Determine the [X, Y] coordinate at the center of the cell enclosing the given text.  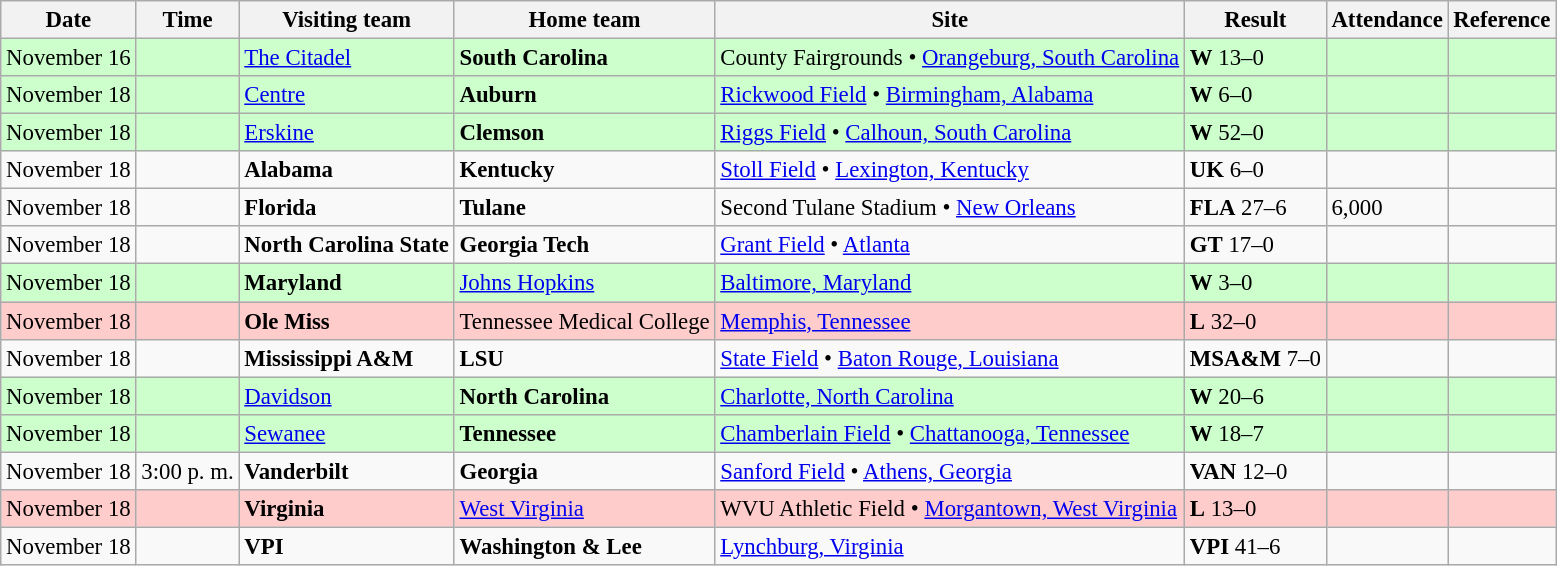
Washington & Lee [584, 546]
W 3–0 [1256, 283]
6,000 [1387, 208]
Auburn [584, 95]
VPI [346, 546]
Virginia [346, 509]
3:00 p. m. [188, 471]
Second Tulane Stadium • New Orleans [950, 208]
Sanford Field • Athens, Georgia [950, 471]
Florida [346, 208]
Sewanee [346, 433]
W 13–0 [1256, 58]
L 32–0 [1256, 321]
VAN 12–0 [1256, 471]
Tennessee Medical College [584, 321]
Davidson [346, 396]
Johns Hopkins [584, 283]
Tulane [584, 208]
GT 17–0 [1256, 245]
Maryland [346, 283]
Riggs Field • Calhoun, South Carolina [950, 133]
W 18–7 [1256, 433]
W 20–6 [1256, 396]
November 16 [68, 58]
Chamberlain Field • Chattanooga, Tennessee [950, 433]
Visiting team [346, 20]
Mississippi A&M [346, 358]
W 6–0 [1256, 95]
Vanderbilt [346, 471]
Georgia Tech [584, 245]
Lynchburg, Virginia [950, 546]
Grant Field • Atlanta [950, 245]
West Virginia [584, 509]
FLA 27–6 [1256, 208]
W 52–0 [1256, 133]
Home team [584, 20]
Reference [1502, 20]
North Carolina State [346, 245]
Tennessee [584, 433]
Charlotte, North Carolina [950, 396]
VPI 41–6 [1256, 546]
UK 6–0 [1256, 170]
Site [950, 20]
The Citadel [346, 58]
Alabama [346, 170]
County Fairgrounds • Orangeburg, South Carolina [950, 58]
State Field • Baton Rouge, Louisiana [950, 358]
Stoll Field • Lexington, Kentucky [950, 170]
Attendance [1387, 20]
South Carolina [584, 58]
LSU [584, 358]
Memphis, Tennessee [950, 321]
Clemson [584, 133]
Result [1256, 20]
WVU Athletic Field • Morgantown, West Virginia [950, 509]
Date [68, 20]
Kentucky [584, 170]
MSA&M 7–0 [1256, 358]
Time [188, 20]
Erskine [346, 133]
Baltimore, Maryland [950, 283]
Ole Miss [346, 321]
Georgia [584, 471]
North Carolina [584, 396]
Rickwood Field • Birmingham, Alabama [950, 95]
L 13–0 [1256, 509]
Centre [346, 95]
